Extract the [x, y] coordinate from the center of the cell holding the provided text.  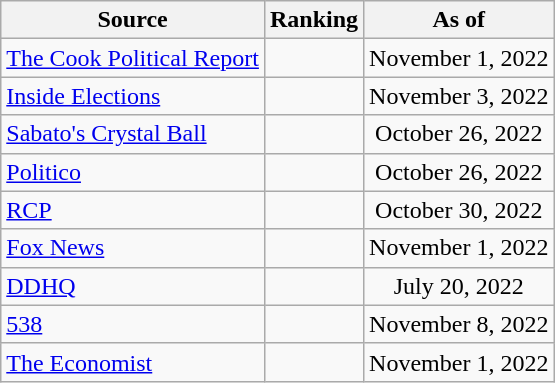
RCP [133, 210]
Sabato's Crystal Ball [133, 134]
October 30, 2022 [459, 210]
As of [459, 20]
Ranking [314, 20]
538 [133, 324]
Politico [133, 172]
The Economist [133, 362]
July 20, 2022 [459, 286]
Fox News [133, 248]
DDHQ [133, 286]
November 8, 2022 [459, 324]
November 3, 2022 [459, 96]
The Cook Political Report [133, 58]
Source [133, 20]
Inside Elections [133, 96]
